Pinpoint the cell where the given text exists, returning its (x, y) midpoint coordinate. 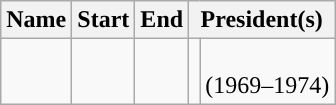
President(s) (262, 20)
(1969–1974) (268, 72)
Start (104, 20)
Name (36, 20)
End (162, 20)
